From the cell containing the given text, extract its center point as (X, Y) coordinate. 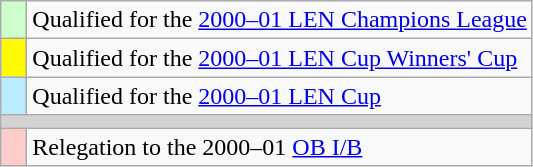
Relegation to the 2000–01 OB I/B (280, 147)
Qualified for the 2000–01 LEN Champions League (280, 20)
Qualified for the 2000–01 LEN Cup Winners' Cup (280, 58)
Qualified for the 2000–01 LEN Cup (280, 96)
